Extract the [x, y] coordinate from the center of the cell holding the provided text.  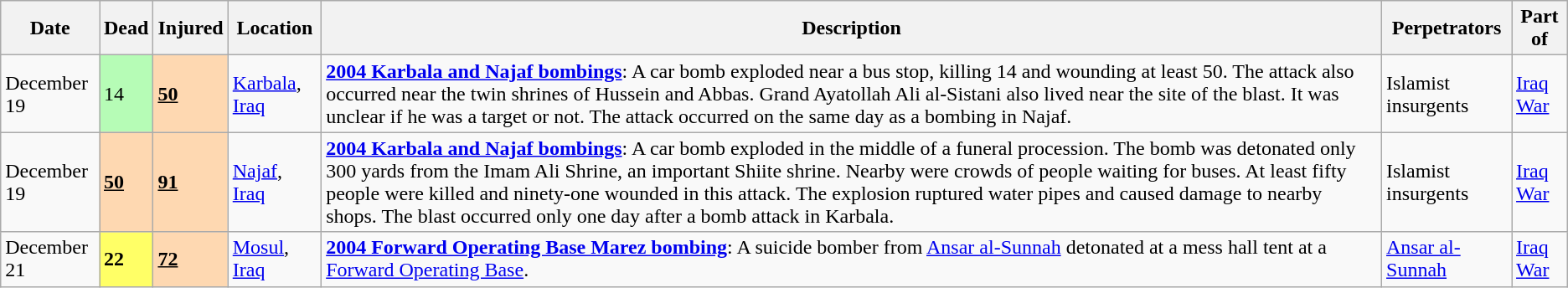
Date [50, 28]
Description [852, 28]
14 [126, 94]
72 [191, 260]
Part of [1540, 28]
Perpetrators [1447, 28]
Mosul, Iraq [275, 260]
Karbala, Iraq [275, 94]
91 [191, 183]
Location [275, 28]
Ansar al-Sunnah [1447, 260]
Najaf, Iraq [275, 183]
Injured [191, 28]
22 [126, 260]
Dead [126, 28]
2004 Forward Operating Base Marez bombing: A suicide bomber from Ansar al-Sunnah detonated at a mess hall tent at a Forward Operating Base. [852, 260]
December 21 [50, 260]
